Return (X, Y) of the center of cell containing provided text 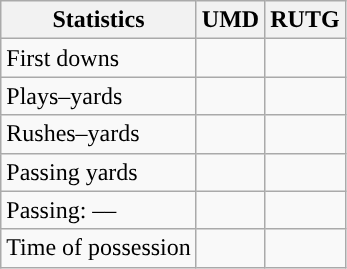
UMD (230, 20)
Passing yards (99, 172)
Time of possession (99, 248)
Statistics (99, 20)
Plays–yards (99, 96)
Rushes–yards (99, 134)
RUTG (305, 20)
First downs (99, 58)
Passing: –– (99, 210)
